Capture the cell that displays the provided text and extract its (X, Y) central coordinate. 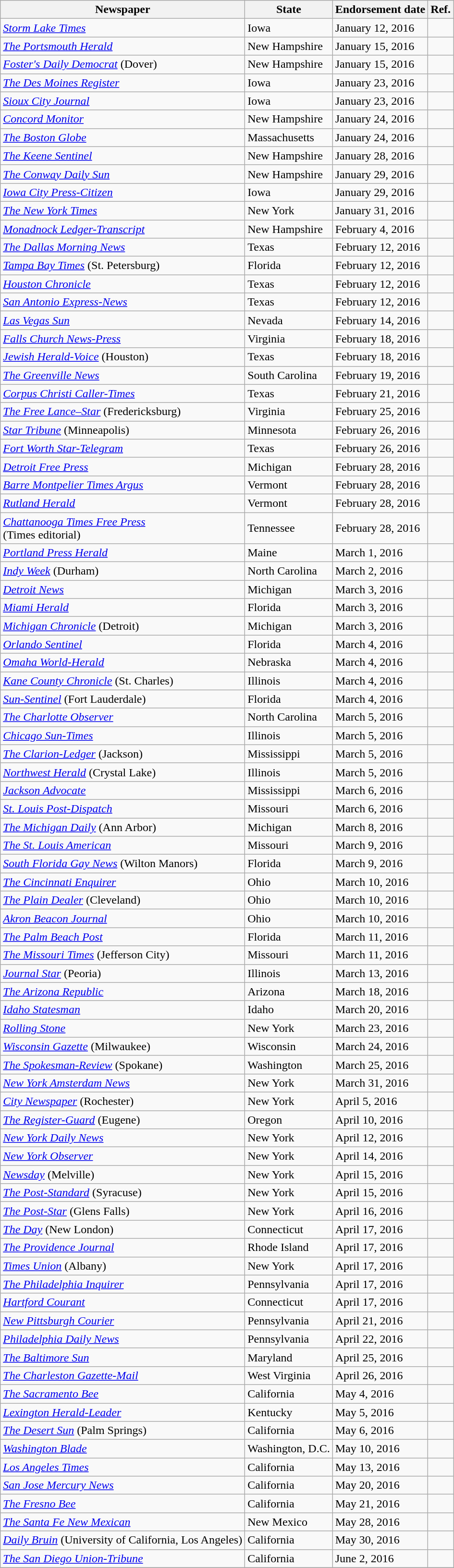
Indy Week (Durham) (123, 571)
Los Angeles Times (123, 1467)
April 21, 2016 (380, 1321)
The Post-Star (Glens Falls) (123, 1211)
Newsday (Melville) (123, 1175)
The Keene Sentinel (123, 156)
The Dallas Morning News (123, 247)
The Des Moines Register (123, 83)
March 20, 2016 (380, 1010)
Rolling Stone (123, 1028)
The Greenville News (123, 375)
Journal Star (Peoria) (123, 973)
April 12, 2016 (380, 1138)
April 26, 2016 (380, 1375)
Washington (289, 1065)
The Conway Daily Sun (123, 174)
Chattanooga Times Free Press(Times editorial) (123, 527)
Omaha World-Herald (123, 662)
April 5, 2016 (380, 1101)
June 2, 2016 (380, 1558)
May 30, 2016 (380, 1540)
Monadnock Ledger-Transcript (123, 229)
The Spokesman-Review (Spokane) (123, 1065)
March 8, 2016 (380, 827)
Storm Lake Times (123, 28)
The San Diego Union-Tribune (123, 1558)
Lexington Herald-Leader (123, 1412)
Akron Beacon Journal (123, 919)
May 6, 2016 (380, 1431)
Arizona (289, 992)
February 4, 2016 (380, 229)
April 16, 2016 (380, 1211)
Corpus Christi Caller-Times (123, 393)
March 25, 2016 (380, 1065)
March 24, 2016 (380, 1046)
The Boston Globe (123, 137)
The Desert Sun (Palm Springs) (123, 1431)
April 22, 2016 (380, 1339)
St. Louis Post-Dispatch (123, 808)
Michigan Chronicle (Detroit) (123, 626)
Hartford Courant (123, 1302)
May 20, 2016 (380, 1485)
April 25, 2016 (380, 1357)
Oregon (289, 1120)
Philadelphia Daily News (123, 1339)
New Mexico (289, 1522)
The Charleston Gazette-Mail (123, 1375)
South Florida Gay News (Wilton Manors) (123, 864)
San Antonio Express-News (123, 302)
Fort Worth Star-Telegram (123, 448)
May 21, 2016 (380, 1504)
Daily Bruin (University of California, Los Angeles) (123, 1540)
The Register-Guard (Eugene) (123, 1120)
The Portsmouth Herald (123, 46)
Barre Montpelier Times Argus (123, 485)
Portland Press Herald (123, 553)
April 10, 2016 (380, 1120)
The Palm Beach Post (123, 937)
Newspaper (123, 10)
New York Observer (123, 1156)
The Arizona Republic (123, 992)
May 4, 2016 (380, 1394)
City Newspaper (Rochester) (123, 1101)
San Jose Mercury News (123, 1485)
Idaho Statesman (123, 1010)
The Clarion-Ledger (Jackson) (123, 754)
South Carolina (289, 375)
Concord Monitor (123, 119)
Orlando Sentinel (123, 644)
The Santa Fe New Mexican (123, 1522)
Kentucky (289, 1412)
The Michigan Daily (Ann Arbor) (123, 827)
The Plain Dealer (Cleveland) (123, 900)
February 14, 2016 (380, 320)
February 25, 2016 (380, 412)
February 21, 2016 (380, 393)
Foster's Daily Democrat (Dover) (123, 64)
January 31, 2016 (380, 210)
Sun-Sentinel (Fort Lauderdale) (123, 699)
March 2, 2016 (380, 571)
The Providence Journal (123, 1248)
April 14, 2016 (380, 1156)
Washington, D.C. (289, 1449)
The Missouri Times (Jefferson City) (123, 955)
Jewish Herald-Voice (Houston) (123, 357)
Rhode Island (289, 1248)
Nevada (289, 320)
The Sacramento Bee (123, 1394)
Wisconsin (289, 1046)
West Virginia (289, 1375)
Detroit News (123, 589)
New York Amsterdam News (123, 1083)
Houston Chronicle (123, 284)
Star Tribune (Minneapolis) (123, 430)
Washington Blade (123, 1449)
New York Daily News (123, 1138)
Ref. (441, 10)
The Cincinnati Enquirer (123, 882)
January 12, 2016 (380, 28)
The Philadelphia Inquirer (123, 1284)
Las Vegas Sun (123, 320)
Iowa City Press-Citizen (123, 192)
Endorsement date (380, 10)
March 13, 2016 (380, 973)
January 28, 2016 (380, 156)
Nebraska (289, 662)
May 13, 2016 (380, 1467)
Rutland Herald (123, 503)
Times Union (Albany) (123, 1266)
The Day (New London) (123, 1229)
Detroit Free Press (123, 466)
March 31, 2016 (380, 1083)
Miami Herald (123, 608)
The Charlotte Observer (123, 717)
Falls Church News-Press (123, 339)
Tampa Bay Times (St. Petersburg) (123, 266)
The Free Lance–Star (Fredericksburg) (123, 412)
Kane County Chronicle (St. Charles) (123, 681)
Maryland (289, 1357)
The Post-Standard (Syracuse) (123, 1193)
Tennessee (289, 527)
Idaho (289, 1010)
Maine (289, 553)
Northwest Herald (Crystal Lake) (123, 772)
March 1, 2016 (380, 553)
The Fresno Bee (123, 1504)
May 5, 2016 (380, 1412)
Sioux City Journal (123, 101)
May 28, 2016 (380, 1522)
The Baltimore Sun (123, 1357)
State (289, 10)
Minnesota (289, 430)
The New York Times (123, 210)
The St. Louis American (123, 845)
Massachusetts (289, 137)
Jackson Advocate (123, 790)
May 10, 2016 (380, 1449)
March 18, 2016 (380, 992)
Wisconsin Gazette (Milwaukee) (123, 1046)
February 19, 2016 (380, 375)
March 23, 2016 (380, 1028)
Chicago Sun-Times (123, 735)
New Pittsburgh Courier (123, 1321)
